For the text-containing cell, return its midpoint in (x, y) coordinate format. 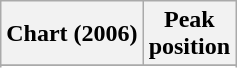
Chart (2006) (72, 34)
Peak position (189, 34)
